Pinpoint the cell where the given text exists, returning its [X, Y] midpoint coordinate. 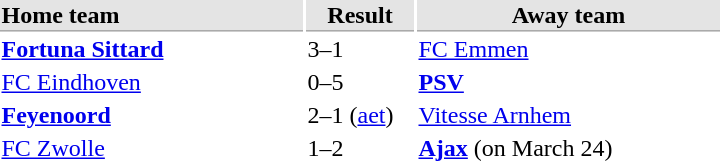
Result [360, 16]
Fortuna Sittard [152, 49]
2–1 (aet) [360, 115]
FC Eindhoven [152, 83]
Away team [568, 16]
0–5 [360, 83]
Home team [152, 16]
3–1 [360, 49]
FC Emmen [568, 49]
Vitesse Arnhem [568, 115]
Feyenoord [152, 115]
PSV [568, 83]
